Capture the cell that displays the provided text and extract its [X, Y] central coordinate. 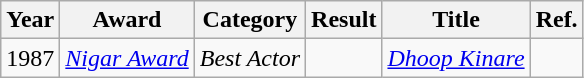
Nigar Award [127, 58]
Dhoop Kinare [456, 58]
Title [456, 20]
1987 [30, 58]
Year [30, 20]
Ref. [556, 20]
Result [344, 20]
Category [250, 20]
Award [127, 20]
Best Actor [250, 58]
